Locate the cell with the specified text and output its (x, y) center coordinate. 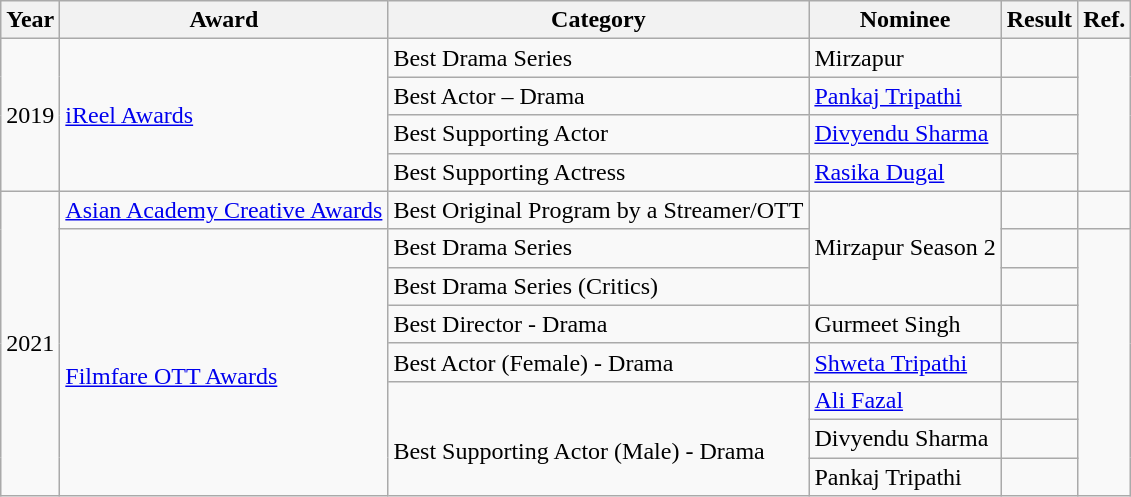
Best Supporting Actor (598, 134)
Nominee (905, 20)
Best Actor – Drama (598, 96)
Category (598, 20)
Best Drama Series (Critics) (598, 286)
Best Actor (Female) - Drama (598, 362)
2021 (30, 343)
Shweta Tripathi (905, 362)
Gurmeet Singh (905, 324)
Best Original Program by a Streamer/OTT (598, 210)
Award (224, 20)
Asian Academy Creative Awards (224, 210)
Best Supporting Actress (598, 172)
Result (1039, 20)
Mirzapur Season 2 (905, 248)
Filmfare OTT Awards (224, 362)
Year (30, 20)
Mirzapur (905, 58)
Best Supporting Actor (Male) - Drama (598, 438)
iReel Awards (224, 115)
Ref. (1104, 20)
2019 (30, 115)
Ali Fazal (905, 400)
Rasika Dugal (905, 172)
Best Director - Drama (598, 324)
